Locate the cell with the specified text and output its (X, Y) center coordinate. 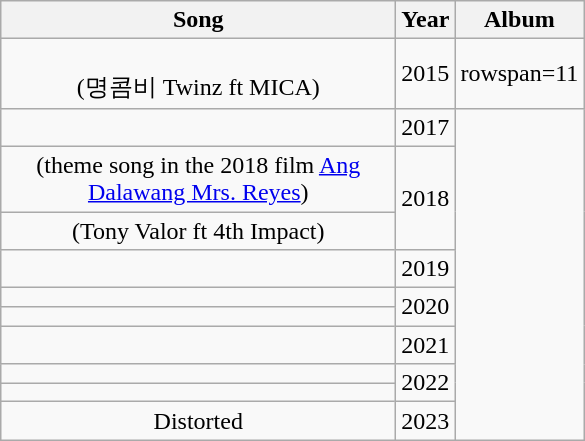
Song (198, 20)
(명콤비 Twinz ft MICA) (198, 74)
2017 (426, 127)
2018 (426, 198)
(theme song in the 2018 film Ang Dalawang Mrs. Reyes) (198, 178)
2023 (426, 421)
2021 (426, 345)
(Tony Valor ft 4th Impact) (198, 231)
Year (426, 20)
Distorted (198, 421)
2019 (426, 269)
rowspan=11 (520, 74)
Album (520, 20)
2015 (426, 74)
2020 (426, 307)
2022 (426, 383)
